Return the (X, Y) coordinate for the center point of the cell that contains the specified text.  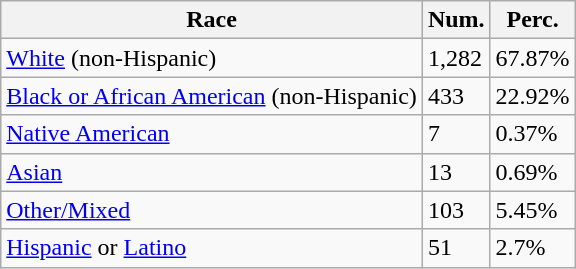
Native American (212, 134)
51 (456, 248)
Race (212, 20)
White (non-Hispanic) (212, 58)
103 (456, 210)
Black or African American (non-Hispanic) (212, 96)
Num. (456, 20)
Other/Mixed (212, 210)
Perc. (532, 20)
433 (456, 96)
0.69% (532, 172)
67.87% (532, 58)
7 (456, 134)
Hispanic or Latino (212, 248)
5.45% (532, 210)
22.92% (532, 96)
Asian (212, 172)
2.7% (532, 248)
13 (456, 172)
1,282 (456, 58)
0.37% (532, 134)
